Pinpoint the cell where the given text exists, returning its (x, y) midpoint coordinate. 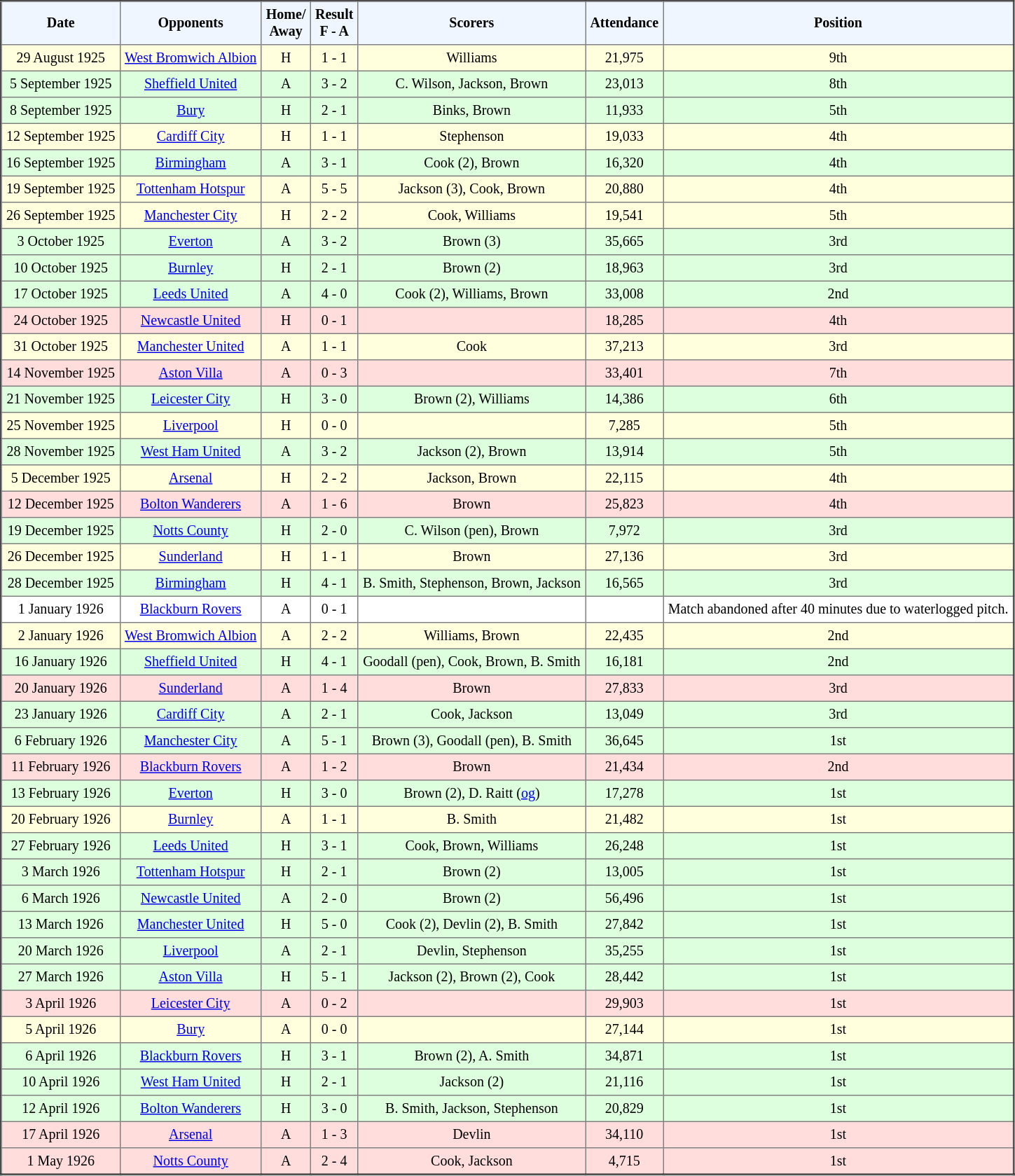
20 March 1926 (61, 951)
22,115 (625, 478)
Jackson (2), Brown (2), Cook (471, 977)
Opponents (191, 23)
Brown (2), D. Raitt (og) (471, 794)
31 October 1925 (61, 347)
5 - 5 (334, 189)
Jackson (3), Cook, Brown (471, 189)
7,285 (625, 426)
26 September 1925 (61, 216)
19 December 1925 (61, 531)
20 February 1926 (61, 819)
1 - 2 (334, 767)
7,972 (625, 531)
27 February 1926 (61, 846)
17 October 1925 (61, 294)
24 October 1925 (61, 321)
6 March 1926 (61, 899)
Date (61, 23)
27,144 (625, 1030)
18,963 (625, 268)
33,008 (625, 294)
37,213 (625, 347)
5 April 1926 (61, 1030)
4 - 0 (334, 294)
16 September 1925 (61, 163)
4,715 (625, 1161)
20,880 (625, 189)
Cook (2), Williams, Brown (471, 294)
35,665 (625, 242)
12 April 1926 (61, 1109)
11,933 (625, 111)
23,013 (625, 84)
19 September 1925 (61, 189)
Brown (2), A. Smith (471, 1056)
6th (838, 399)
21,975 (625, 58)
C. Wilson (pen), Brown (471, 531)
B. Smith, Stephenson, Brown, Jackson (471, 583)
Goodall (pen), Cook, Brown, B. Smith (471, 662)
21,482 (625, 819)
22,435 (625, 636)
Williams (471, 58)
8 September 1925 (61, 111)
25,823 (625, 504)
Home/Away (286, 23)
1 January 1926 (61, 609)
Brown (3) (471, 242)
13,914 (625, 452)
Match abandoned after 40 minutes due to waterlogged pitch. (838, 609)
14,386 (625, 399)
33,401 (625, 373)
C. Wilson, Jackson, Brown (471, 84)
13 March 1926 (61, 925)
Jackson (2), Brown (471, 452)
29,903 (625, 1004)
Cook (2), Devlin (2), B. Smith (471, 925)
8th (838, 84)
6 April 1926 (61, 1056)
Devlin, Stephenson (471, 951)
16,320 (625, 163)
16 January 1926 (61, 662)
16,565 (625, 583)
1 - 6 (334, 504)
Devlin (471, 1135)
7th (838, 373)
Scorers (471, 23)
1 May 1926 (61, 1161)
B. Smith (471, 819)
5 September 1925 (61, 84)
26 December 1925 (61, 557)
29 August 1925 (61, 58)
Brown (2), Williams (471, 399)
5 December 1925 (61, 478)
0 - 2 (334, 1004)
10 October 1925 (61, 268)
28 December 1925 (61, 583)
Cook, Williams (471, 216)
12 September 1925 (61, 137)
1 - 4 (334, 689)
Jackson, Brown (471, 478)
12 December 1925 (61, 504)
11 February 1926 (61, 767)
21,116 (625, 1082)
23 January 1926 (61, 714)
20,829 (625, 1109)
5 - 0 (334, 925)
56,496 (625, 899)
13,005 (625, 872)
13 February 1926 (61, 794)
28 November 1925 (61, 452)
1 - 3 (334, 1135)
28,442 (625, 977)
19,033 (625, 137)
2 - 4 (334, 1161)
18,285 (625, 321)
2 January 1926 (61, 636)
ResultF - A (334, 23)
9th (838, 58)
21,434 (625, 767)
35,255 (625, 951)
34,110 (625, 1135)
27,136 (625, 557)
Williams, Brown (471, 636)
3 March 1926 (61, 872)
0 - 3 (334, 373)
27,833 (625, 689)
19,541 (625, 216)
Cook (2), Brown (471, 163)
17,278 (625, 794)
Stephenson (471, 137)
16,181 (625, 662)
27 March 1926 (61, 977)
Attendance (625, 23)
17 April 1926 (61, 1135)
Cook, Brown, Williams (471, 846)
14 November 1925 (61, 373)
Jackson (2) (471, 1082)
25 November 1925 (61, 426)
B. Smith, Jackson, Stephenson (471, 1109)
3 October 1925 (61, 242)
3 April 1926 (61, 1004)
Position (838, 23)
20 January 1926 (61, 689)
6 February 1926 (61, 741)
21 November 1925 (61, 399)
Brown (3), Goodall (pen), B. Smith (471, 741)
26,248 (625, 846)
34,871 (625, 1056)
36,645 (625, 741)
Cook (471, 347)
13,049 (625, 714)
Binks, Brown (471, 111)
10 April 1926 (61, 1082)
27,842 (625, 925)
